For the text-containing cell, return its midpoint in (X, Y) coordinate format. 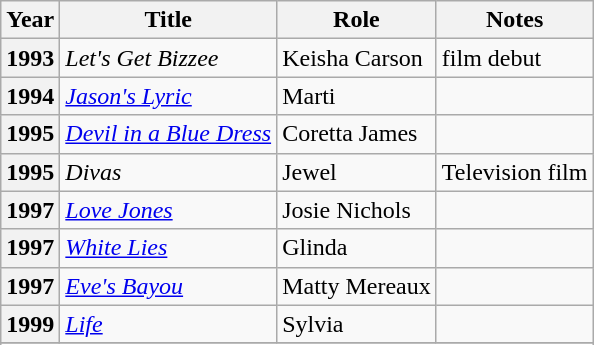
Life (168, 324)
Role (357, 20)
Love Jones (168, 210)
Marti (357, 96)
Television film (514, 172)
Devil in a Blue Dress (168, 134)
1994 (30, 96)
Glinda (357, 248)
Josie Nichols (357, 210)
1993 (30, 58)
Title (168, 20)
Notes (514, 20)
Sylvia (357, 324)
White Lies (168, 248)
1999 (30, 324)
Let's Get Bizzee (168, 58)
Matty Mereaux (357, 286)
film debut (514, 58)
Coretta James (357, 134)
Eve's Bayou (168, 286)
Jason's Lyric (168, 96)
Jewel (357, 172)
Year (30, 20)
Keisha Carson (357, 58)
Divas (168, 172)
